Identify which cell holds the provided text, then report its (x, y) central coordinate. 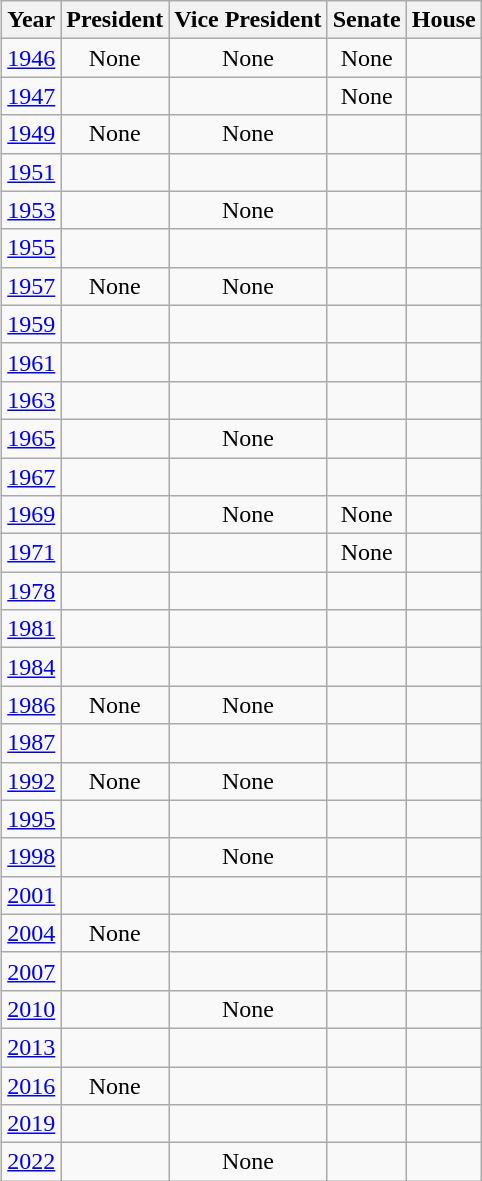
2016 (32, 1085)
2010 (32, 1009)
1949 (32, 134)
1963 (32, 400)
Vice President (248, 20)
2013 (32, 1047)
1998 (32, 857)
Senate (366, 20)
President (115, 20)
1971 (32, 553)
1965 (32, 438)
1946 (32, 58)
1987 (32, 743)
2022 (32, 1162)
2007 (32, 971)
1969 (32, 515)
Year (32, 20)
2001 (32, 895)
1947 (32, 96)
1984 (32, 667)
1955 (32, 248)
1992 (32, 781)
1951 (32, 172)
2019 (32, 1124)
1959 (32, 324)
2004 (32, 933)
1961 (32, 362)
1953 (32, 210)
1995 (32, 819)
1957 (32, 286)
1978 (32, 591)
1967 (32, 477)
House (444, 20)
1986 (32, 705)
1981 (32, 629)
